Extract the [X, Y] coordinate from the center of the cell holding the provided text.  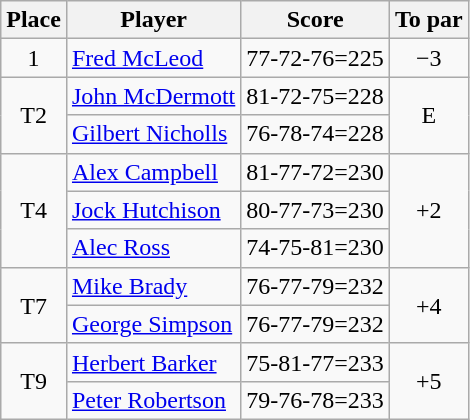
E [428, 115]
T4 [34, 210]
Alec Ross [153, 248]
T7 [34, 305]
Jock Hutchison [153, 210]
77-72-76=225 [316, 58]
76-78-74=228 [316, 134]
81-77-72=230 [316, 172]
Peter Robertson [153, 400]
−3 [428, 58]
81-72-75=228 [316, 96]
George Simpson [153, 324]
1 [34, 58]
John McDermott [153, 96]
79-76-78=233 [316, 400]
+4 [428, 305]
74-75-81=230 [316, 248]
80-77-73=230 [316, 210]
Place [34, 20]
Herbert Barker [153, 362]
75-81-77=233 [316, 362]
+2 [428, 210]
Alex Campbell [153, 172]
Score [316, 20]
Player [153, 20]
+5 [428, 381]
T9 [34, 381]
Fred McLeod [153, 58]
To par [428, 20]
Gilbert Nicholls [153, 134]
T2 [34, 115]
Mike Brady [153, 286]
